Return the (X, Y) coordinate for the center point of the cell that contains the specified text.  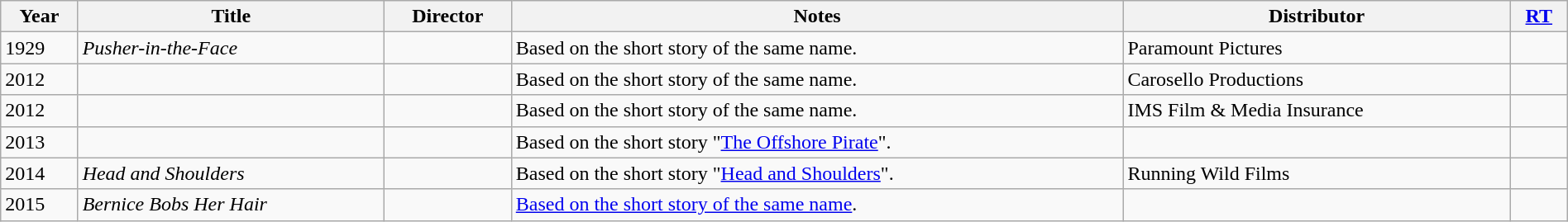
IMS Film & Media Insurance (1317, 111)
Director (448, 17)
2014 (40, 173)
Based on the short story "Head and Shoulders". (817, 173)
2015 (40, 205)
Carosello Productions (1317, 79)
Distributor (1317, 17)
Head and Shoulders (231, 173)
Paramount Pictures (1317, 48)
Running Wild Films (1317, 173)
Based on the short story "The Offshore Pirate". (817, 142)
Bernice Bobs Her Hair (231, 205)
2013 (40, 142)
RT (1538, 17)
Year (40, 17)
Pusher-in-the-Face (231, 48)
1929 (40, 48)
Title (231, 17)
Notes (817, 17)
